Search for the cell housing the specified text and yield its [x, y] center coordinate. 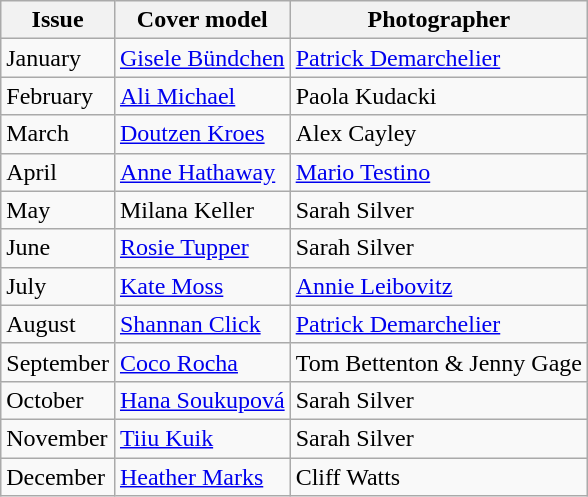
Gisele Bündchen [202, 58]
Tiiu Kuik [202, 438]
Kate Moss [202, 286]
Ali Michael [202, 96]
Issue [58, 20]
Tom Bettenton & Jenny Gage [438, 362]
March [58, 134]
Coco Rocha [202, 362]
February [58, 96]
Alex Cayley [438, 134]
Milana Keller [202, 210]
September [58, 362]
June [58, 248]
January [58, 58]
Rosie Tupper [202, 248]
Doutzen Kroes [202, 134]
Photographer [438, 20]
Paola Kudacki [438, 96]
July [58, 286]
August [58, 324]
Mario Testino [438, 172]
Anne Hathaway [202, 172]
Cover model [202, 20]
Heather Marks [202, 477]
Hana Soukupová [202, 400]
December [58, 477]
May [58, 210]
Shannan Click [202, 324]
October [58, 400]
November [58, 438]
Annie Leibovitz [438, 286]
Cliff Watts [438, 477]
April [58, 172]
